Pinpoint the cell where the given text exists, returning its (X, Y) midpoint coordinate. 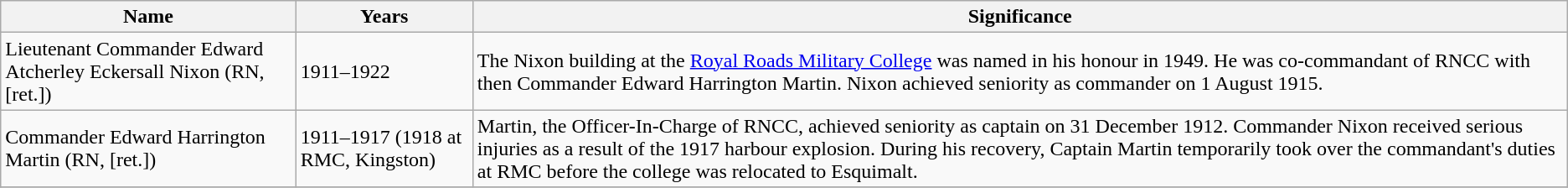
Significance (1020, 17)
Name (148, 17)
1911–1917 (1918 at RMC, Kingston) (384, 149)
Years (384, 17)
Commander Edward Harrington Martin (RN, [ret.]) (148, 149)
Lieutenant Commander Edward Atcherley Eckersall Nixon (RN, [ret.]) (148, 71)
1911–1922 (384, 71)
